Find where the given text appears and provide that cell's center as [x, y] coordinate. 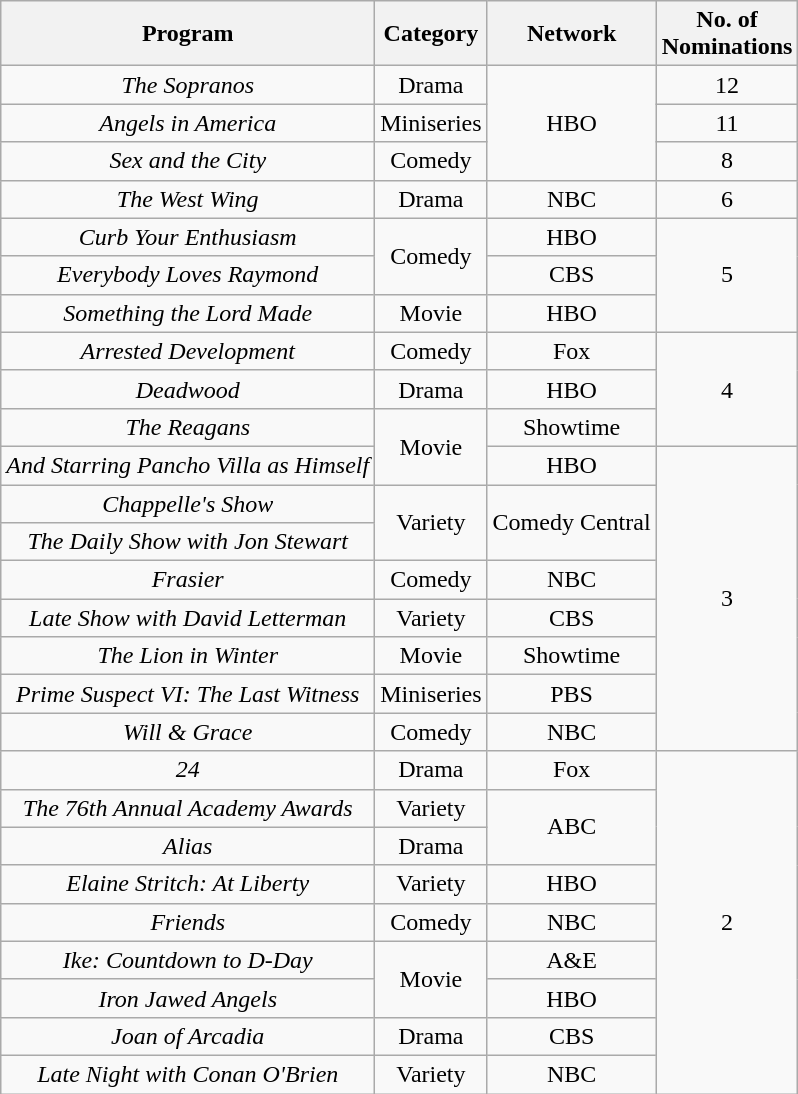
Program [188, 34]
ABC [572, 827]
PBS [572, 694]
Ike: Countdown to D-Day [188, 960]
Alias [188, 846]
5 [727, 275]
Sex and the City [188, 161]
The West Wing [188, 199]
The 76th Annual Academy Awards [188, 808]
Angels in America [188, 123]
Elaine Stritch: At Liberty [188, 884]
11 [727, 123]
Late Show with David Letterman [188, 618]
The Reagans [188, 427]
No. ofNominations [727, 34]
The Sopranos [188, 85]
2 [727, 922]
Comedy Central [572, 522]
3 [727, 598]
Friends [188, 922]
4 [727, 389]
Something the Lord Made [188, 313]
The Lion in Winter [188, 656]
Joan of Arcadia [188, 1036]
Curb Your Enthusiasm [188, 237]
Deadwood [188, 389]
Category [431, 34]
Iron Jawed Angels [188, 998]
Late Night with Conan O'Brien [188, 1074]
Frasier [188, 580]
A&E [572, 960]
And Starring Pancho Villa as Himself [188, 465]
8 [727, 161]
Network [572, 34]
24 [188, 770]
Will & Grace [188, 732]
12 [727, 85]
The Daily Show with Jon Stewart [188, 542]
Arrested Development [188, 351]
Prime Suspect VI: The Last Witness [188, 694]
Chappelle's Show [188, 503]
6 [727, 199]
Everybody Loves Raymond [188, 275]
